Output the [X, Y] coordinate of the center of the cell containing the given text.  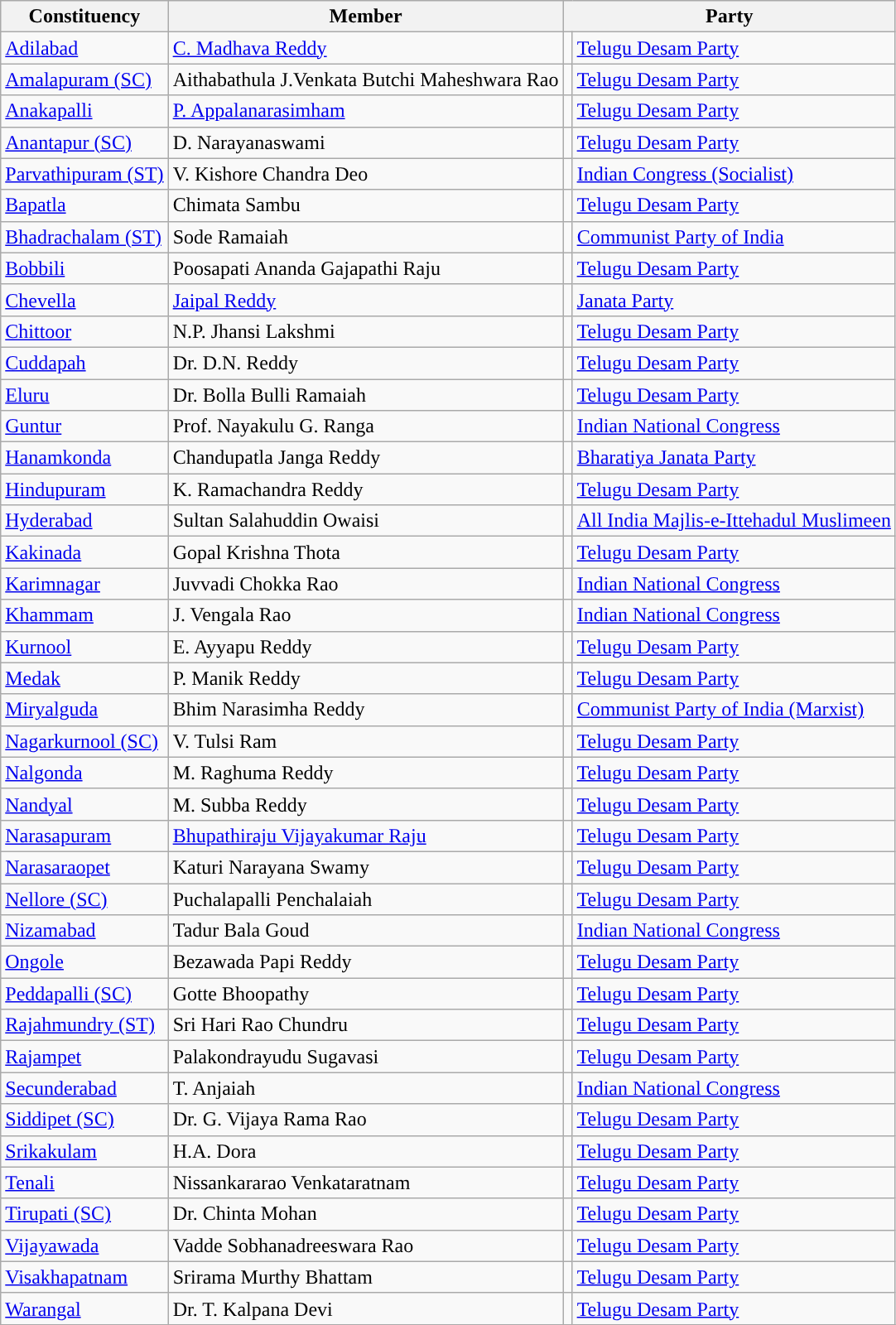
Bhupathiraju Vijayakumar Raju [366, 836]
Nalgonda [84, 773]
Indian Congress (Socialist) [734, 174]
Poosapati Ananda Gajapathi Raju [366, 268]
Narasapuram [84, 836]
Hyderabad [84, 521]
N.P. Jhansi Lakshmi [366, 331]
Rajampet [84, 1057]
Juvvadi Chokka Rao [366, 584]
Communist Party of India [734, 237]
Palakondrayudu Sugavasi [366, 1057]
Chevella [84, 300]
Parvathipuram (ST) [84, 174]
Eluru [84, 395]
Kakinada [84, 552]
Rajahmundry (ST) [84, 1025]
Gotte Bhoopathy [366, 994]
M. Raghuma Reddy [366, 773]
Tirupati (SC) [84, 1214]
Medak [84, 678]
P. Manik Reddy [366, 678]
V. Kishore Chandra Deo [366, 174]
Bezawada Papi Reddy [366, 962]
K. Ramachandra Reddy [366, 489]
Janata Party [734, 300]
Khammam [84, 615]
M. Subba Reddy [366, 804]
All India Majlis-e-Ittehadul Muslimeen [734, 521]
Guntur [84, 426]
Secunderabad [84, 1088]
Nellore (SC) [84, 899]
Nagarkurnool (SC) [84, 741]
Jaipal Reddy [366, 300]
J. Vengala Rao [366, 615]
Puchalapalli Penchalaiah [366, 899]
Dr. T. Kalpana Devi [366, 1308]
Bhadrachalam (ST) [84, 237]
Cuddapah [84, 363]
V. Tulsi Ram [366, 741]
Vadde Sobhanadreeswara Rao [366, 1245]
Kurnool [84, 647]
Party [729, 17]
Dr. G. Vijaya Rama Rao [366, 1120]
C. Madhava Reddy [366, 48]
Bapatla [84, 205]
H.A. Dora [366, 1151]
Gopal Krishna Thota [366, 552]
Sultan Salahuddin Owaisi [366, 521]
Sri Hari Rao Chundru [366, 1025]
Bobbili [84, 268]
Karimnagar [84, 584]
Nandyal [84, 804]
Sode Ramaiah [366, 237]
Katuri Narayana Swamy [366, 867]
Visakhapatnam [84, 1277]
Tenali [84, 1183]
Dr. Chinta Mohan [366, 1214]
Siddipet (SC) [84, 1120]
Srikakulam [84, 1151]
Hanamkonda [84, 458]
Ongole [84, 962]
Dr. Bolla Bulli Ramaiah [366, 395]
Bharatiya Janata Party [734, 458]
D. Narayanaswami [366, 142]
Member [366, 17]
Tadur Bala Goud [366, 931]
Aithabathula J.Venkata Butchi Maheshwara Rao [366, 79]
Amalapuram (SC) [84, 79]
Prof. Nayakulu G. Ranga [366, 426]
Chandupatla Janga Reddy [366, 458]
T. Anjaiah [366, 1088]
Hindupuram [84, 489]
Chimata Sambu [366, 205]
Srirama Murthy Bhattam [366, 1277]
Vijayawada [84, 1245]
Warangal [84, 1308]
Anantapur (SC) [84, 142]
E. Ayyapu Reddy [366, 647]
Nissankararao Venkataratnam [366, 1183]
Narasaraopet [84, 867]
Dr. D.N. Reddy [366, 363]
Bhim Narasimha Reddy [366, 710]
Anakapalli [84, 111]
Communist Party of India (Marxist) [734, 710]
P. Appalanarasimham [366, 111]
Chittoor [84, 331]
Miryalguda [84, 710]
Constituency [84, 17]
Nizamabad [84, 931]
Peddapalli (SC) [84, 994]
Adilabad [84, 48]
